From the cell containing the given text, extract its center point as (x, y) coordinate. 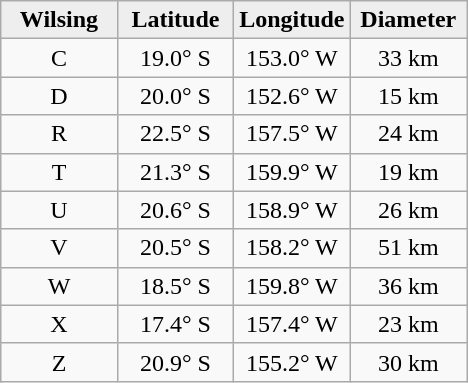
157.4° W (292, 324)
20.0° S (175, 96)
17.4° S (175, 324)
V (59, 248)
159.9° W (292, 172)
D (59, 96)
23 km (408, 324)
36 km (408, 286)
20.6° S (175, 210)
Z (59, 362)
19.0° S (175, 58)
R (59, 134)
157.5° W (292, 134)
51 km (408, 248)
W (59, 286)
T (59, 172)
Wilsing (59, 20)
24 km (408, 134)
20.5° S (175, 248)
19 km (408, 172)
15 km (408, 96)
33 km (408, 58)
21.3° S (175, 172)
26 km (408, 210)
152.6° W (292, 96)
158.2° W (292, 248)
159.8° W (292, 286)
18.5° S (175, 286)
Longitude (292, 20)
22.5° S (175, 134)
30 km (408, 362)
X (59, 324)
C (59, 58)
20.9° S (175, 362)
Latitude (175, 20)
U (59, 210)
158.9° W (292, 210)
155.2° W (292, 362)
153.0° W (292, 58)
Diameter (408, 20)
